From the cell containing the given text, extract its center point as [X, Y] coordinate. 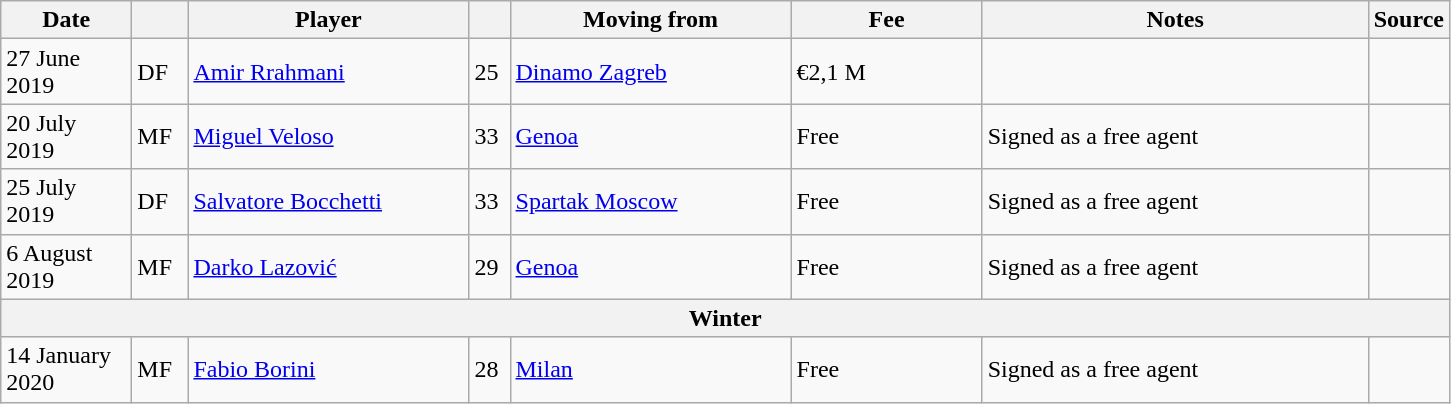
Milan [650, 370]
Date [66, 20]
Moving from [650, 20]
Player [328, 20]
25 [490, 72]
Spartak Moscow [650, 202]
Fee [886, 20]
20 July 2019 [66, 136]
14 January 2020 [66, 370]
25 July 2019 [66, 202]
€2,1 M [886, 72]
Dinamo Zagreb [650, 72]
28 [490, 370]
Notes [1175, 20]
29 [490, 266]
27 June 2019 [66, 72]
Salvatore Bocchetti [328, 202]
Darko Lazović [328, 266]
Source [1408, 20]
Miguel Veloso [328, 136]
Winter [726, 318]
6 August 2019 [66, 266]
Fabio Borini [328, 370]
Amir Rrahmani [328, 72]
